Find where the given text appears and provide that cell's center as (x, y) coordinate. 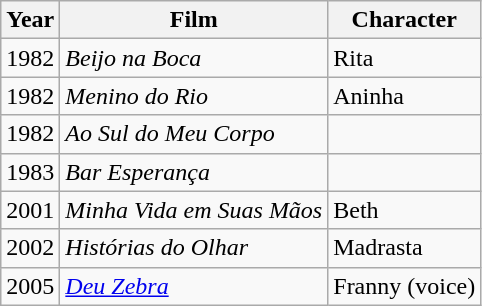
1983 (30, 172)
Beijo na Boca (194, 58)
Histórias do Olhar (194, 248)
Ao Sul do Meu Corpo (194, 134)
Film (194, 20)
Deu Zebra (194, 286)
2002 (30, 248)
Franny (voice) (404, 286)
Rita (404, 58)
Madrasta (404, 248)
Aninha (404, 96)
Year (30, 20)
Beth (404, 210)
2005 (30, 286)
2001 (30, 210)
Bar Esperança (194, 172)
Minha Vida em Suas Mãos (194, 210)
Character (404, 20)
Menino do Rio (194, 96)
